From the cell containing the given text, extract its center point as (x, y) coordinate. 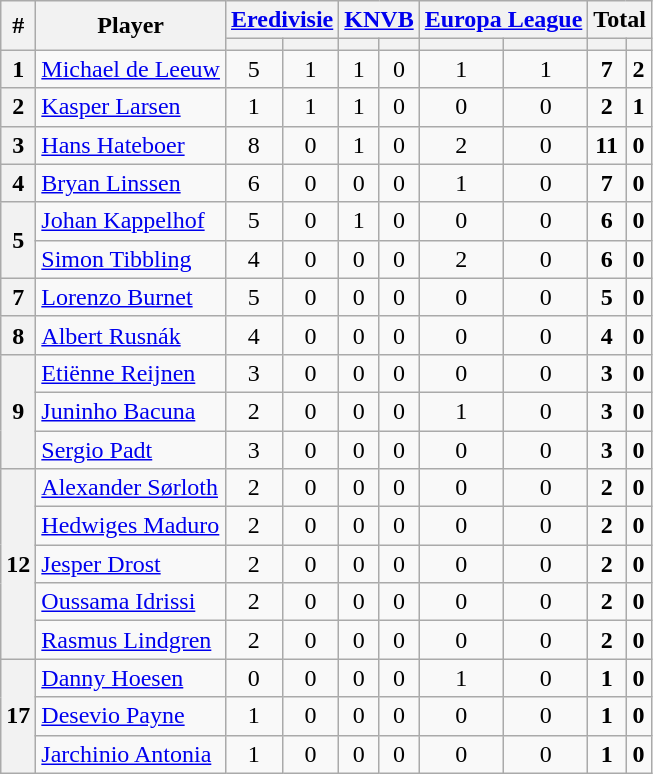
9 (18, 411)
Kasper Larsen (131, 107)
# (18, 26)
Europa League (504, 20)
Simon Tibbling (131, 259)
Total (620, 20)
Etiënne Reijnen (131, 373)
Hans Hateboer (131, 145)
17 (18, 716)
Johan Kappelhof (131, 221)
Jarchinio Antonia (131, 754)
Hedwiges Maduro (131, 526)
12 (18, 564)
Juninho Bacuna (131, 411)
Sergio Padt (131, 449)
Bryan Linssen (131, 183)
Alexander Sørloth (131, 488)
KNVB (379, 20)
Oussama Idrissi (131, 602)
Player (131, 26)
Albert Rusnák (131, 335)
Rasmus Lindgren (131, 640)
11 (607, 145)
Jesper Drost (131, 564)
Michael de Leeuw (131, 69)
Danny Hoesen (131, 678)
Desevio Payne (131, 716)
Lorenzo Burnet (131, 297)
Eredivisie (282, 20)
